For the text-containing cell, return its midpoint in (X, Y) coordinate format. 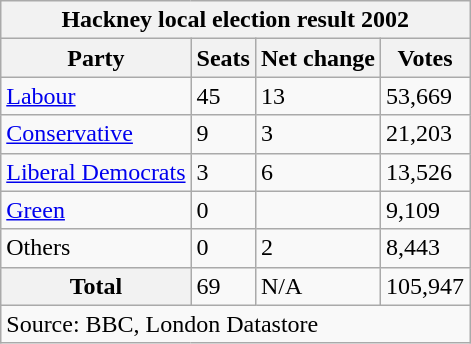
105,947 (426, 286)
2 (318, 248)
8,443 (426, 248)
6 (318, 172)
Liberal Democrats (96, 172)
Hackney local election result 2002 (236, 20)
N/A (318, 286)
69 (223, 286)
45 (223, 96)
Others (96, 248)
Votes (426, 58)
Seats (223, 58)
Party (96, 58)
Labour (96, 96)
53,669 (426, 96)
13 (318, 96)
Net change (318, 58)
Total (96, 286)
13,526 (426, 172)
9 (223, 134)
9,109 (426, 210)
Conservative (96, 134)
Source: BBC, London Datastore (236, 324)
21,203 (426, 134)
Green (96, 210)
